Determine the [x, y] coordinate at the center of the cell enclosing the given text.  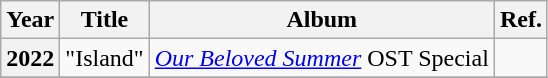
Ref. [520, 20]
2022 [30, 58]
Our Beloved Summer OST Special [322, 58]
Year [30, 20]
Album [322, 20]
"Island" [104, 58]
Title [104, 20]
